Scan for the cell matching the given text and deliver its [X, Y] coordinate at center. 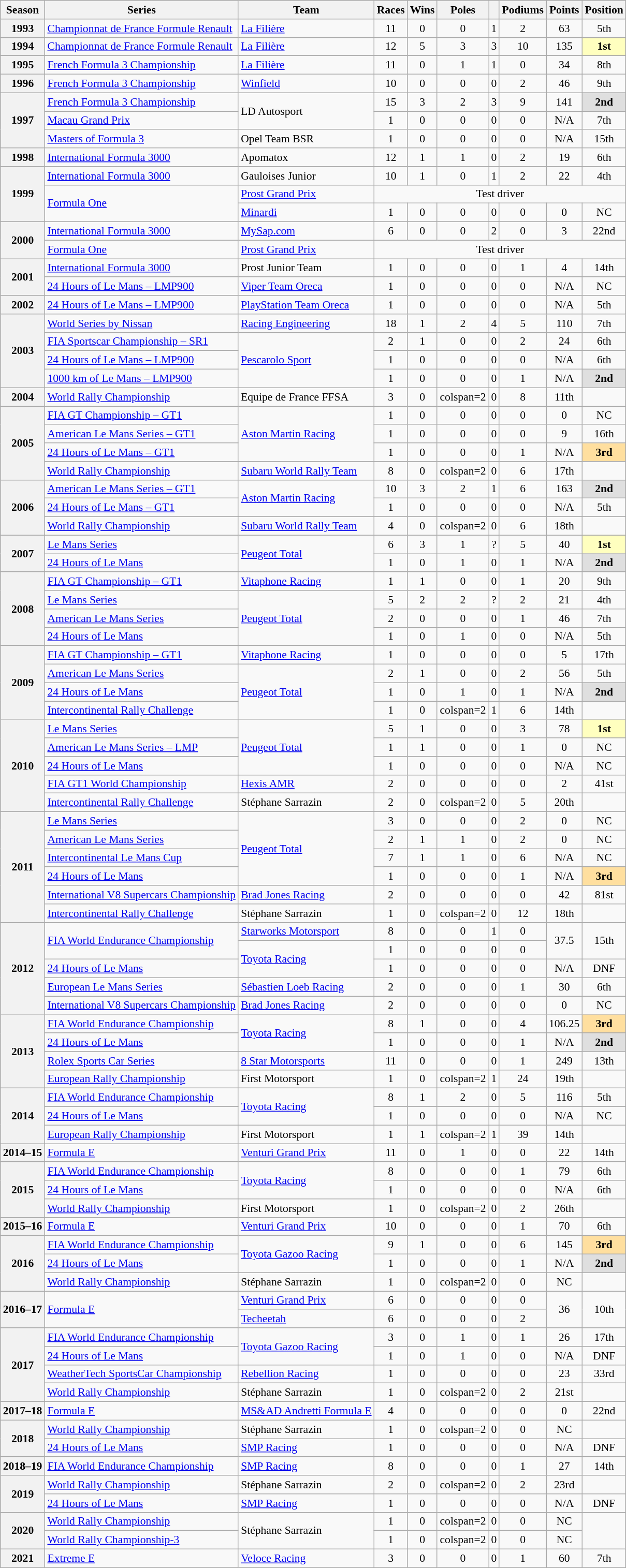
41st [604, 784]
Podiums [523, 10]
Techeetah [307, 1319]
Extreme E [141, 1559]
FIA GT1 World Championship [141, 784]
135 [564, 47]
2001 [23, 277]
56 [564, 674]
Sébastien Loeb Racing [307, 987]
2015–16 [23, 1226]
Opel Team BSR [307, 139]
11th [564, 397]
26 [564, 1337]
42 [564, 895]
Minardi [307, 213]
1993 [23, 28]
2003 [23, 351]
2006 [23, 507]
1996 [23, 84]
8 Star Motorsports [307, 1061]
Position [604, 10]
8th [604, 65]
2017 [23, 1365]
23rd [564, 1485]
Season [23, 10]
Points [564, 10]
2016–17 [23, 1309]
World Series by Nissan [141, 323]
16th [604, 434]
2014–15 [23, 1153]
Apomatox [307, 157]
63 [564, 28]
2009 [23, 683]
LD Autosport [307, 111]
MySap.com [307, 231]
33rd [604, 1374]
Equipe de France FFSA [307, 397]
2010 [23, 766]
21 [564, 600]
European Le Mans Series [141, 987]
39 [523, 1134]
26th [564, 1208]
2019 [23, 1493]
40 [564, 544]
141 [564, 102]
Rebellion Racing [307, 1374]
Races [391, 10]
Hexis AMR [307, 784]
34 [564, 65]
2014 [23, 1116]
10th [604, 1309]
2012 [23, 968]
1994 [23, 47]
163 [564, 489]
1995 [23, 65]
FIA Sportscar Championship – SR1 [141, 342]
2020 [23, 1531]
110 [564, 323]
Pescarolo Sport [307, 360]
2018 [23, 1439]
1000 km of Le Mans – LMP900 [141, 379]
Viper Team Oreca [307, 287]
1997 [23, 120]
19th [564, 1079]
2021 [23, 1559]
36 [564, 1309]
2004 [23, 397]
145 [564, 1245]
30 [564, 987]
Winfield [307, 84]
2005 [23, 443]
2015 [23, 1190]
19 [564, 157]
78 [564, 729]
Intercontinental Le Mans Cup [141, 858]
American Le Mans Series – LMP [141, 747]
79 [564, 1172]
37.5 [564, 941]
World Rally Championship-3 [141, 1540]
WeatherTech SportsCar Championship [141, 1374]
2000 [23, 240]
106.25 [564, 1024]
Veloce Racing [307, 1559]
Team [307, 10]
2011 [23, 867]
Series [141, 10]
2016 [23, 1264]
2007 [23, 554]
60 [564, 1559]
Poles [463, 10]
2002 [23, 305]
Masters of Formula 3 [141, 139]
Racing Engineering [307, 323]
2008 [23, 609]
21st [564, 1393]
18 [391, 323]
249 [564, 1061]
2017–18 [23, 1411]
Wins [423, 10]
27 [564, 1467]
Macau Grand Prix [141, 121]
Starworks Motorsport [307, 931]
2018–19 [23, 1467]
20 [564, 582]
1999 [23, 195]
7 [391, 858]
Rolex Sports Car Series [141, 1061]
15 [391, 102]
81st [604, 895]
MS&AD Andretti Formula E [307, 1411]
23 [564, 1374]
116 [564, 1098]
20th [564, 803]
Prost Junior Team [307, 268]
1998 [23, 157]
2013 [23, 1052]
PlayStation Team Oreca [307, 305]
13th [604, 1061]
Gauloises Junior [307, 176]
70 [564, 1226]
